Output the [X, Y] coordinate of the center of the cell containing the given text.  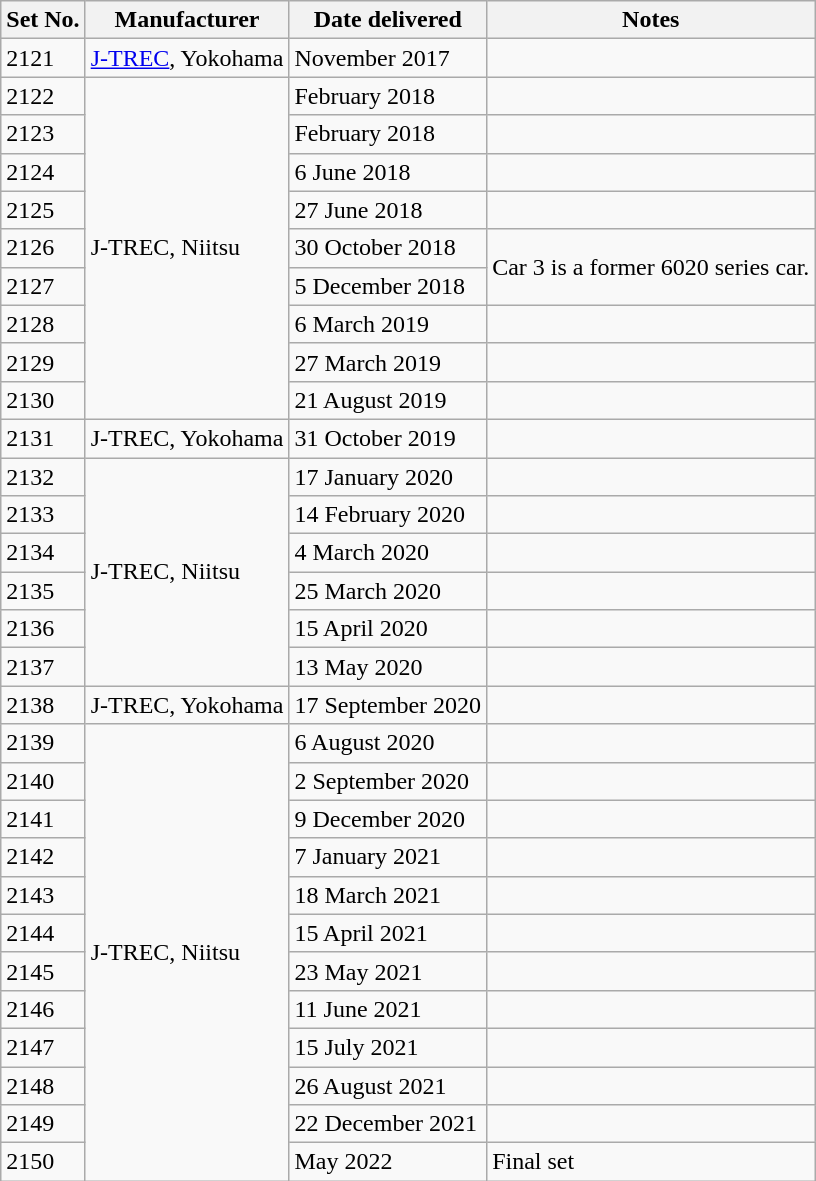
Set No. [43, 20]
2140 [43, 781]
15 April 2021 [388, 933]
26 August 2021 [388, 1085]
2131 [43, 438]
2133 [43, 515]
6 August 2020 [388, 743]
2122 [43, 96]
2148 [43, 1085]
15 April 2020 [388, 629]
2138 [43, 705]
2145 [43, 971]
2127 [43, 286]
31 October 2019 [388, 438]
2128 [43, 324]
2132 [43, 477]
2146 [43, 1009]
2149 [43, 1124]
13 May 2020 [388, 667]
2124 [43, 172]
9 December 2020 [388, 819]
2126 [43, 248]
November 2017 [388, 58]
2150 [43, 1162]
22 December 2021 [388, 1124]
17 September 2020 [388, 705]
2136 [43, 629]
2137 [43, 667]
15 July 2021 [388, 1047]
2125 [43, 210]
Car 3 is a former 6020 series car. [651, 267]
21 August 2019 [388, 400]
17 January 2020 [388, 477]
14 February 2020 [388, 515]
May 2022 [388, 1162]
2139 [43, 743]
18 March 2021 [388, 895]
4 March 2020 [388, 553]
2143 [43, 895]
5 December 2018 [388, 286]
6 March 2019 [388, 324]
7 January 2021 [388, 857]
11 June 2021 [388, 1009]
27 March 2019 [388, 362]
2 September 2020 [388, 781]
2135 [43, 591]
2129 [43, 362]
23 May 2021 [388, 971]
2147 [43, 1047]
6 June 2018 [388, 172]
2123 [43, 134]
Date delivered [388, 20]
2144 [43, 933]
Notes [651, 20]
Manufacturer [187, 20]
2142 [43, 857]
2130 [43, 400]
30 October 2018 [388, 248]
27 June 2018 [388, 210]
Final set [651, 1162]
2121 [43, 58]
2134 [43, 553]
25 March 2020 [388, 591]
2141 [43, 819]
